Capture the cell that displays the provided text and extract its [x, y] central coordinate. 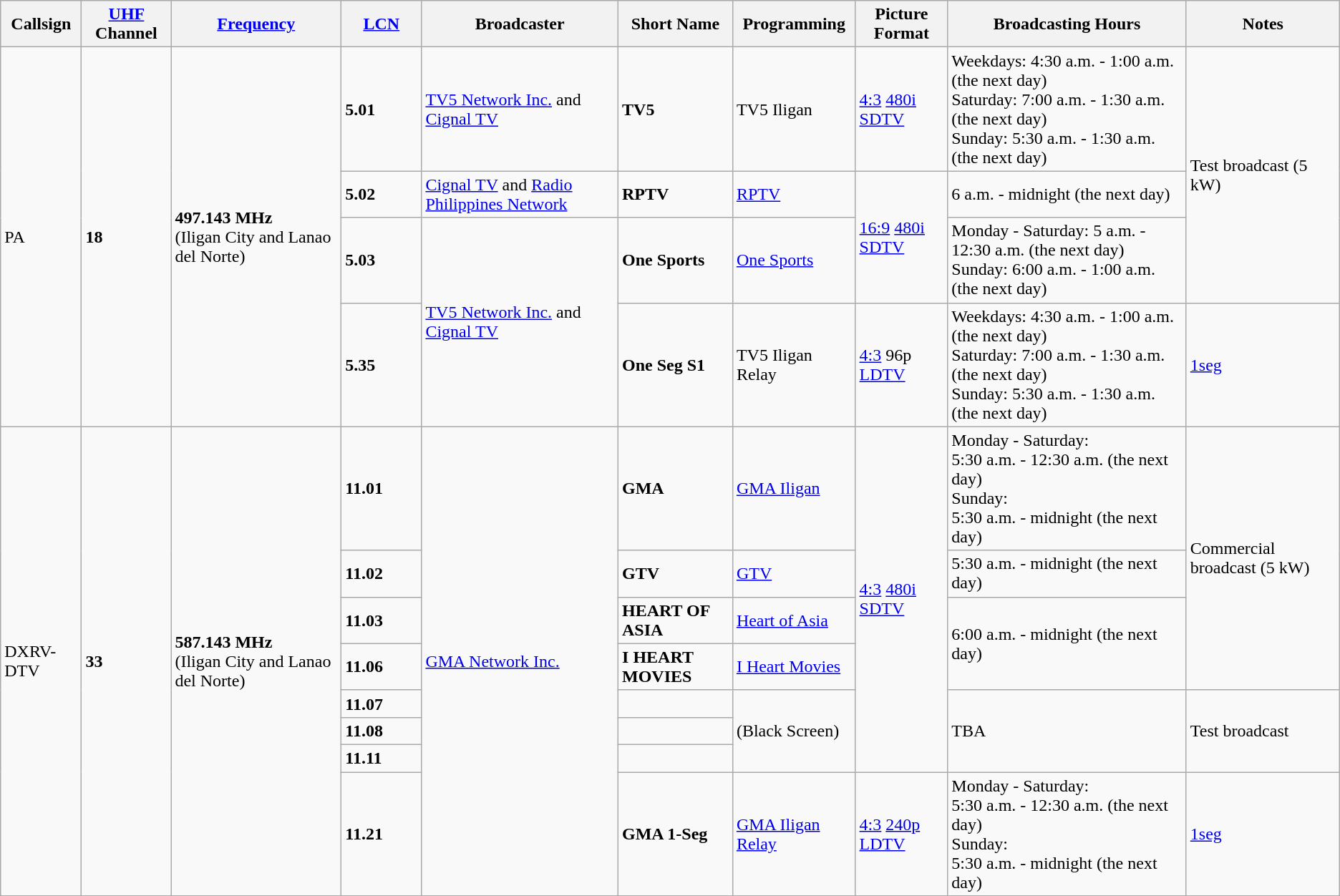
33 [126, 661]
DXRV-DTV [42, 661]
UHF Channel [126, 24]
11.11 [382, 758]
5:30 a.m. - midnight (the next day) [1067, 574]
I HEART MOVIES [676, 667]
Broadcaster [520, 24]
Programming [794, 24]
Cignal TV and Radio Philippines Network [520, 195]
11.06 [382, 667]
11.08 [382, 731]
5.02 [382, 195]
6 a.m. - midnight (the next day) [1067, 195]
4:3 96p LDTV [902, 365]
(Black Screen) [794, 731]
Monday - Saturday: 5 a.m. - 12:30 a.m. (the next day) Sunday: 6:00 a.m. - 1:00 a.m. (the next day) [1067, 260]
6:00 a.m. - midnight (the next day) [1067, 643]
GMA [676, 488]
GMA Network Inc. [520, 661]
5.35 [382, 365]
GMA 1-Seg [676, 833]
11.03 [382, 620]
Callsign [42, 24]
11.07 [382, 703]
5.01 [382, 109]
Short Name [676, 24]
16:9 480i SDTV [902, 237]
11.21 [382, 833]
LCN [382, 24]
11.02 [382, 574]
4:3 240p LDTV [902, 833]
TV5 Iligan Relay [794, 365]
TBA [1067, 731]
11.01 [382, 488]
Notes [1263, 24]
Test broadcast [1263, 731]
One Seg S1 [676, 365]
Heart of Asia [794, 620]
PA [42, 237]
HEART OF ASIA [676, 620]
18 [126, 237]
Test broadcast (5 kW) [1263, 175]
497.143 MHz(Iligan City and Lanao del Norte) [256, 237]
Picture Format [902, 24]
GMA Iligan [794, 488]
Commercial broadcast (5 kW) [1263, 558]
TV5 [676, 109]
5.03 [382, 260]
I Heart Movies [794, 667]
587.143 MHz(Iligan City and Lanao del Norte) [256, 661]
Frequency [256, 24]
GMA Iligan Relay [794, 833]
TV5 Iligan [794, 109]
Broadcasting Hours [1067, 24]
